Determine the [X, Y] coordinate at the center of the cell enclosing the given text.  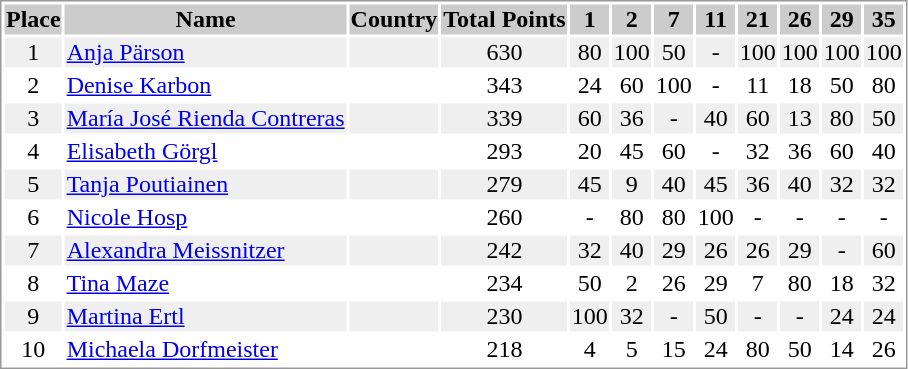
343 [504, 85]
Alexandra Meissnitzer [206, 251]
10 [33, 349]
Nicole Hosp [206, 217]
6 [33, 217]
María José Rienda Contreras [206, 119]
Country [394, 19]
339 [504, 119]
Martina Ertl [206, 317]
35 [884, 19]
Michaela Dorfmeister [206, 349]
Denise Karbon [206, 85]
218 [504, 349]
20 [590, 151]
Tina Maze [206, 283]
15 [674, 349]
234 [504, 283]
230 [504, 317]
630 [504, 53]
8 [33, 283]
Total Points [504, 19]
Name [206, 19]
14 [842, 349]
Tanja Poutiainen [206, 185]
Anja Pärson [206, 53]
21 [758, 19]
242 [504, 251]
Place [33, 19]
3 [33, 119]
13 [800, 119]
279 [504, 185]
Elisabeth Görgl [206, 151]
260 [504, 217]
293 [504, 151]
